From the cell containing the given text, extract its center point as [X, Y] coordinate. 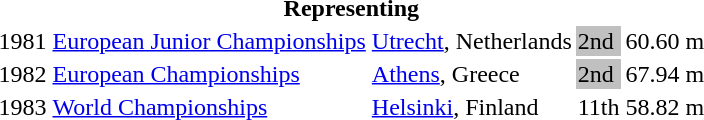
European Junior Championships [209, 41]
Athens, Greece [472, 74]
European Championships [209, 74]
Utrecht, Netherlands [472, 41]
